Provide the [x, y] coordinate of the cell's center where the given text is located.  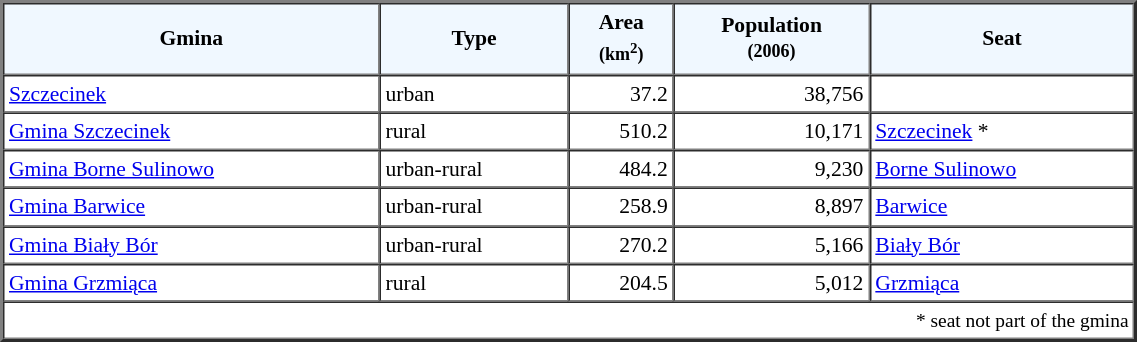
Gmina [191, 38]
urban [474, 93]
Biały Bór [1002, 245]
Gmina Biały Bór [191, 245]
* seat not part of the gmina [569, 321]
37.2 [622, 93]
Gmina Barwice [191, 207]
Area(km2) [622, 38]
Gmina Grzmiąca [191, 283]
484.2 [622, 169]
5,166 [772, 245]
Barwice [1002, 207]
270.2 [622, 245]
Gmina Szczecinek [191, 131]
Population(2006) [772, 38]
Borne Sulinowo [1002, 169]
Grzmiąca [1002, 283]
258.9 [622, 207]
204.5 [622, 283]
Szczecinek [191, 93]
9,230 [772, 169]
38,756 [772, 93]
Seat [1002, 38]
Type [474, 38]
10,171 [772, 131]
Gmina Borne Sulinowo [191, 169]
510.2 [622, 131]
5,012 [772, 283]
Szczecinek * [1002, 131]
8,897 [772, 207]
